Determine the [x, y] coordinate at the center of the cell enclosing the given text.  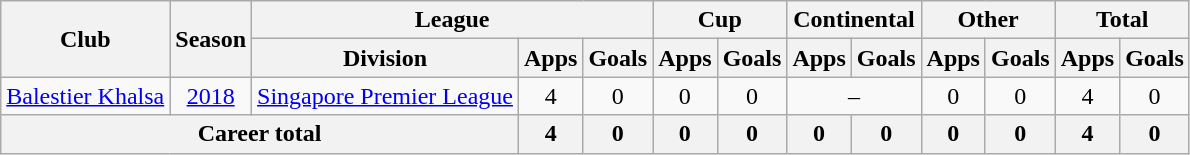
Total [1122, 20]
– [854, 96]
Division [386, 58]
Continental [854, 20]
Balestier Khalsa [86, 96]
Cup [720, 20]
League [452, 20]
Other [988, 20]
Singapore Premier League [386, 96]
Season [211, 39]
Club [86, 39]
2018 [211, 96]
Career total [260, 134]
